Find where the given text appears and provide that cell's center as [x, y] coordinate. 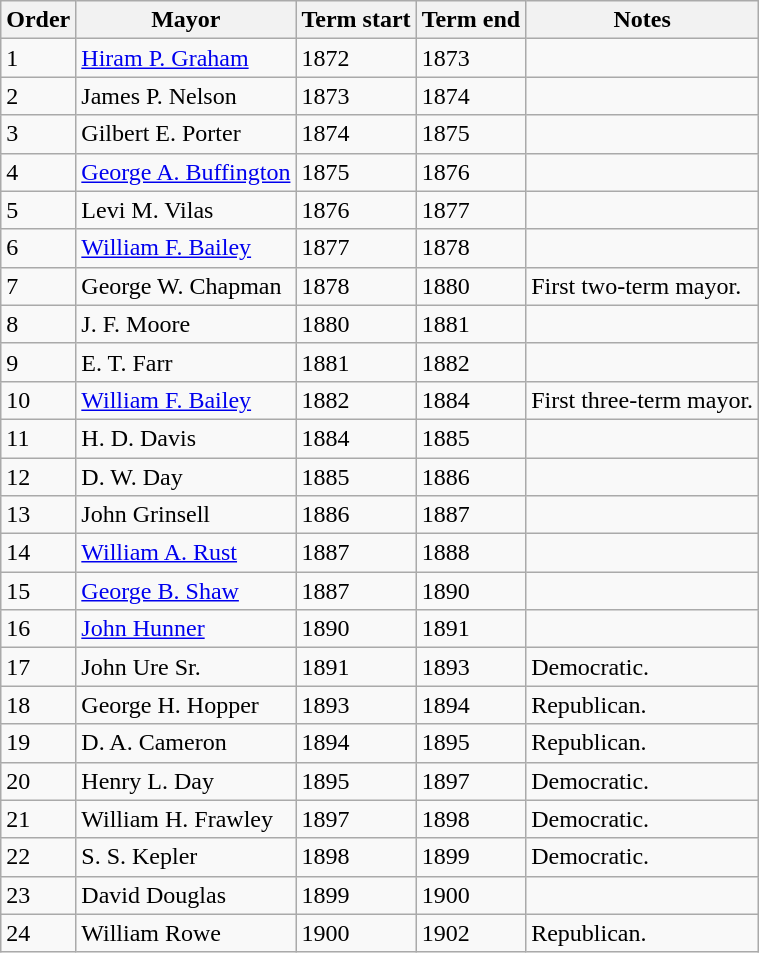
4 [38, 172]
1872 [356, 58]
Levi M. Vilas [186, 210]
8 [38, 324]
1902 [471, 933]
J. F. Moore [186, 324]
Mayor [186, 20]
3 [38, 134]
David Douglas [186, 895]
15 [38, 591]
James P. Nelson [186, 96]
George H. Hopper [186, 705]
E. T. Farr [186, 362]
John Hunner [186, 629]
14 [38, 553]
George B. Shaw [186, 591]
Gilbert E. Porter [186, 134]
24 [38, 933]
20 [38, 781]
D. W. Day [186, 477]
5 [38, 210]
Term end [471, 20]
11 [38, 438]
22 [38, 857]
William Rowe [186, 933]
13 [38, 515]
Hiram P. Graham [186, 58]
John Ure Sr. [186, 667]
Order [38, 20]
16 [38, 629]
21 [38, 819]
First three-term mayor. [642, 400]
1 [38, 58]
Term start [356, 20]
12 [38, 477]
1888 [471, 553]
William H. Frawley [186, 819]
19 [38, 743]
23 [38, 895]
John Grinsell [186, 515]
William A. Rust [186, 553]
2 [38, 96]
18 [38, 705]
D. A. Cameron [186, 743]
6 [38, 248]
Notes [642, 20]
S. S. Kepler [186, 857]
17 [38, 667]
10 [38, 400]
George A. Buffington [186, 172]
Henry L. Day [186, 781]
9 [38, 362]
7 [38, 286]
H. D. Davis [186, 438]
First two-term mayor. [642, 286]
George W. Chapman [186, 286]
